Search for the cell housing the specified text and yield its (x, y) center coordinate. 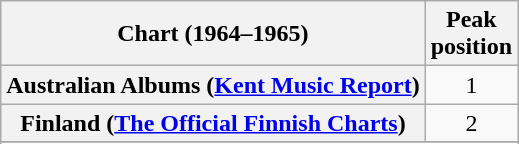
Finland (The Official Finnish Charts) (213, 123)
1 (471, 85)
Australian Albums (Kent Music Report) (213, 85)
Peakposition (471, 34)
2 (471, 123)
Chart (1964–1965) (213, 34)
